Locate the cell with the specified text and output its (X, Y) center coordinate. 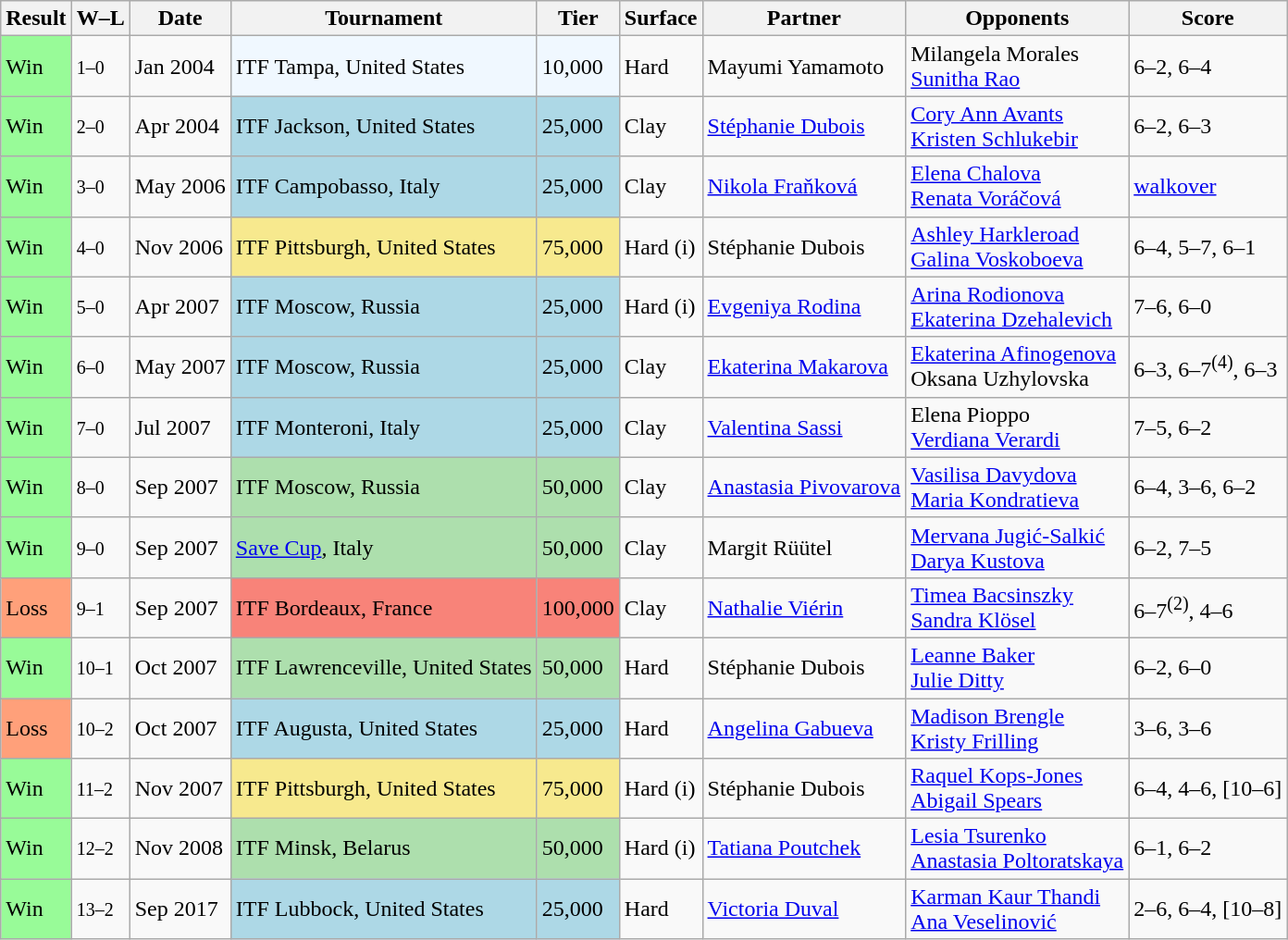
7–0 (100, 427)
ITF Jackson, United States (383, 126)
May 2006 (180, 187)
10–2 (100, 727)
Apr 2004 (180, 126)
6–2, 6–4 (1208, 67)
ITF Monteroni, Italy (383, 427)
Nikola Fraňková (804, 187)
ITF Lubbock, United States (383, 909)
3–6, 3–6 (1208, 727)
Mayumi Yamamoto (804, 67)
Apr 2007 (180, 307)
Tatiana Poutchek (804, 849)
Elena Pioppo Verdiana Verardi (1018, 427)
Raquel Kops-Jones Abigail Spears (1018, 788)
Result (36, 19)
7–6, 6–0 (1208, 307)
Elena Chalova Renata Voráčová (1018, 187)
Evgeniya Rodina (804, 307)
Vasilisa Davydova Maria Kondratieva (1018, 487)
13–2 (100, 909)
11–2 (100, 788)
10–1 (100, 668)
4–0 (100, 246)
2–0 (100, 126)
100,000 (577, 607)
Madison Brengle Kristy Frilling (1018, 727)
6–4, 4–6, [10–6] (1208, 788)
6–1, 6–2 (1208, 849)
3–0 (100, 187)
May 2007 (180, 366)
6–4, 5–7, 6–1 (1208, 246)
Anastasia Pivovarova (804, 487)
10,000 (577, 67)
Tournament (383, 19)
ITF Campobasso, Italy (383, 187)
6–3, 6–7(4), 6–3 (1208, 366)
Tier (577, 19)
Surface (661, 19)
9–0 (100, 548)
7–5, 6–2 (1208, 427)
Ekaterina Afinogenova Oksana Uzhylovska (1018, 366)
Partner (804, 19)
5–0 (100, 307)
Sep 2017 (180, 909)
Mervana Jugić-Salkić Darya Kustova (1018, 548)
Nov 2007 (180, 788)
ITF Lawrenceville, United States (383, 668)
ITF Bordeaux, France (383, 607)
Nov 2006 (180, 246)
6–2, 6–3 (1208, 126)
Milangela Morales Sunitha Rao (1018, 67)
Date (180, 19)
2–6, 6–4, [10–8] (1208, 909)
Leanne Baker Julie Ditty (1018, 668)
Karman Kaur Thandi Ana Veselinović (1018, 909)
Valentina Sassi (804, 427)
Timea Bacsinszky Sandra Klösel (1018, 607)
Score (1208, 19)
Ekaterina Makarova (804, 366)
Save Cup, Italy (383, 548)
Arina Rodionova Ekaterina Dzehalevich (1018, 307)
6–0 (100, 366)
Jan 2004 (180, 67)
Lesia Tsurenko Anastasia Poltoratskaya (1018, 849)
6–2, 6–0 (1208, 668)
Nathalie Viérin (804, 607)
8–0 (100, 487)
6–2, 7–5 (1208, 548)
Nov 2008 (180, 849)
9–1 (100, 607)
Jul 2007 (180, 427)
Margit Rüütel (804, 548)
Ashley Harkleroad Galina Voskoboeva (1018, 246)
Angelina Gabueva (804, 727)
Victoria Duval (804, 909)
ITF Minsk, Belarus (383, 849)
ITF Augusta, United States (383, 727)
6–7(2), 4–6 (1208, 607)
Cory Ann Avants Kristen Schlukebir (1018, 126)
1–0 (100, 67)
6–4, 3–6, 6–2 (1208, 487)
Opponents (1018, 19)
12–2 (100, 849)
W–L (100, 19)
walkover (1208, 187)
ITF Tampa, United States (383, 67)
